From the cell containing the given text, extract its center point as (x, y) coordinate. 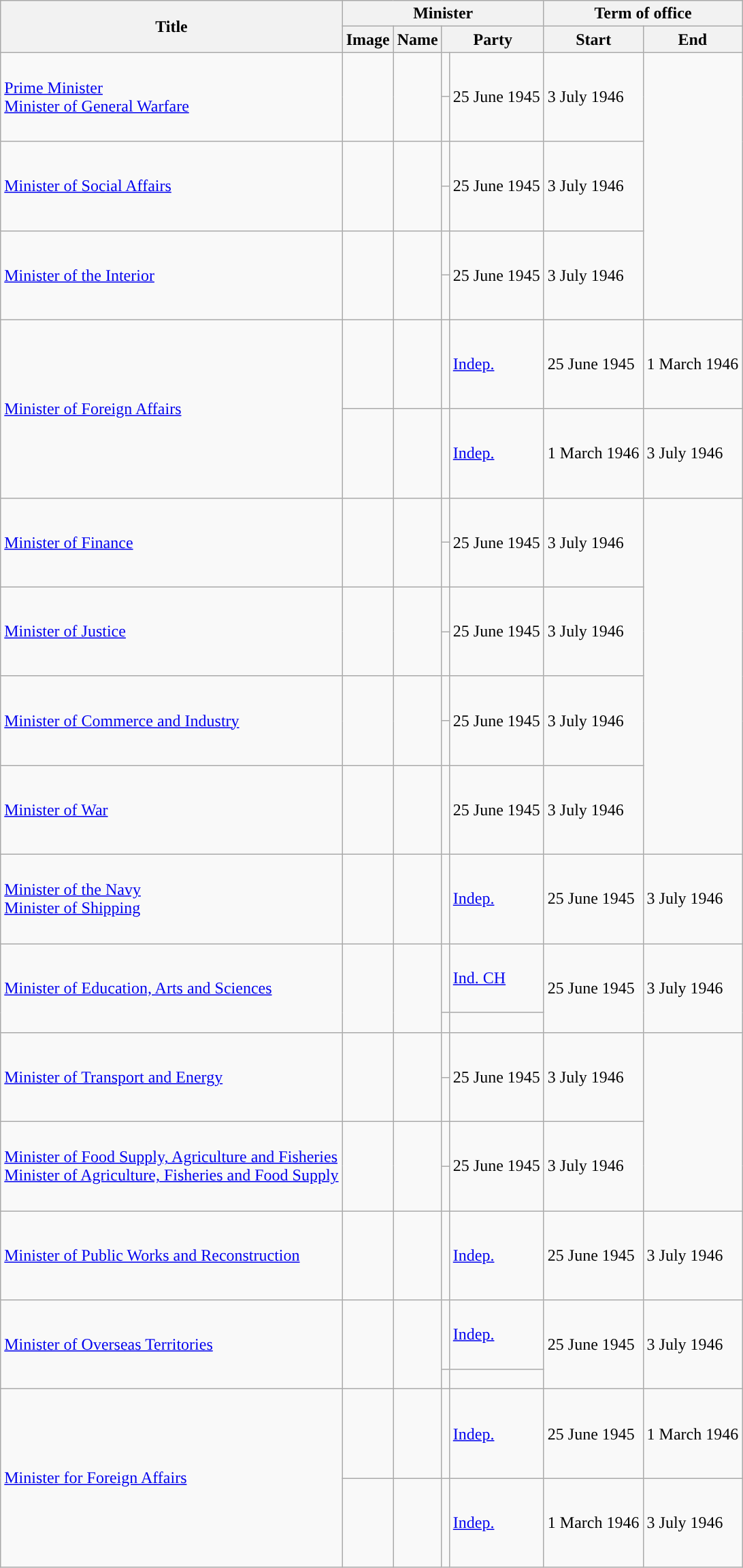
Minister of War (171, 809)
Party (493, 39)
Minister of Overseas Territories (171, 1345)
Minister of Justice (171, 631)
Ind. CH (497, 978)
Minister (443, 14)
Minister for Foreign Affairs (171, 1478)
Minister of Commerce and Industry (171, 721)
Term of office (642, 14)
Prime Minister Minister of General Warfare (171, 97)
Minister of Transport and Energy (171, 1077)
Minister of Social Affairs (171, 186)
Minister of the Interior (171, 275)
Image (367, 39)
Name (418, 39)
Minister of the Navy Minister of Shipping (171, 899)
Title (171, 27)
Minister of Finance (171, 543)
Minister of Education, Arts and Sciences (171, 989)
Start (593, 39)
End (693, 39)
Minister of Foreign Affairs (171, 409)
Minister of Food Supply, Agriculture and Fisheries Minister of Agriculture, Fisheries and Food Supply (171, 1167)
Minister of Public Works and Reconstruction (171, 1255)
